Return the (x, y) coordinate for the center point of the cell that contains the specified text.  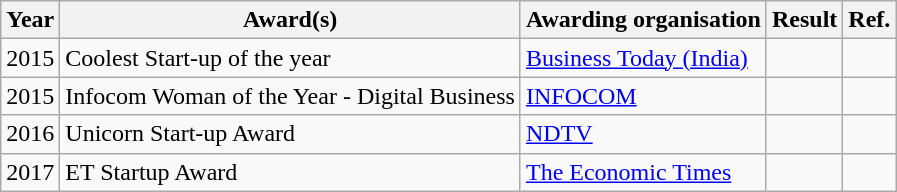
Coolest Start-up of the year (290, 58)
Award(s) (290, 20)
Year (30, 20)
Business Today (India) (643, 58)
2017 (30, 172)
Unicorn Start-up Award (290, 134)
Ref. (870, 20)
The Economic Times (643, 172)
NDTV (643, 134)
Result (804, 20)
2016 (30, 134)
ET Startup Award (290, 172)
Awarding organisation (643, 20)
INFOCOM (643, 96)
Infocom Woman of the Year - Digital Business (290, 96)
